Return the [x, y] coordinate for the center point of the cell that contains the specified text.  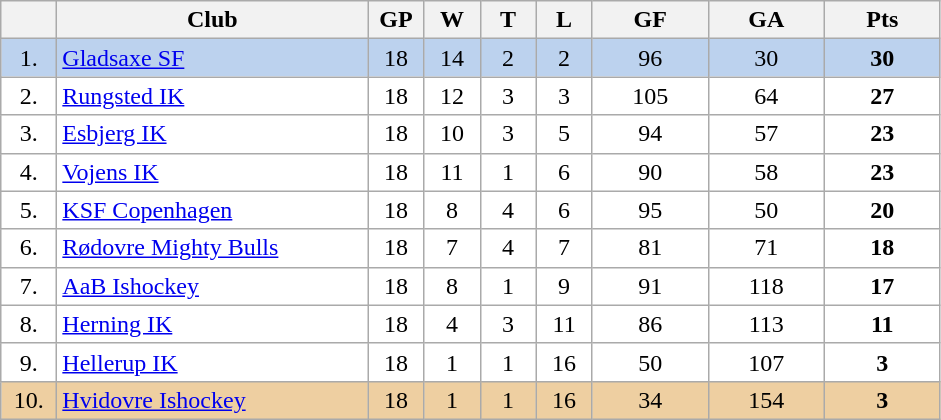
T [508, 20]
3. [29, 134]
107 [766, 362]
58 [766, 172]
Hellerup IK [212, 362]
Pts [882, 20]
Gladsaxe SF [212, 58]
Club [212, 20]
Esbjerg IK [212, 134]
96 [650, 58]
14 [452, 58]
Hvidovre Ishockey [212, 400]
81 [650, 248]
90 [650, 172]
GA [766, 20]
113 [766, 324]
34 [650, 400]
2. [29, 96]
GP [396, 20]
118 [766, 286]
7. [29, 286]
95 [650, 210]
8. [29, 324]
W [452, 20]
5 [564, 134]
86 [650, 324]
Rødovre Mighty Bulls [212, 248]
5. [29, 210]
Rungsted IK [212, 96]
91 [650, 286]
94 [650, 134]
154 [766, 400]
L [564, 20]
10 [452, 134]
10. [29, 400]
57 [766, 134]
9. [29, 362]
20 [882, 210]
4. [29, 172]
27 [882, 96]
17 [882, 286]
GF [650, 20]
Vojens IK [212, 172]
KSF Copenhagen [212, 210]
Herning IK [212, 324]
6. [29, 248]
71 [766, 248]
AaB Ishockey [212, 286]
64 [766, 96]
105 [650, 96]
1. [29, 58]
12 [452, 96]
9 [564, 286]
